From the cell containing the given text, extract its center point as (X, Y) coordinate. 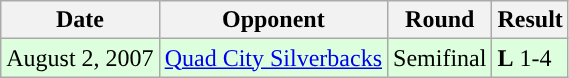
L 1-4 (530, 58)
Result (530, 20)
Quad City Silverbacks (273, 58)
Date (80, 20)
August 2, 2007 (80, 58)
Opponent (273, 20)
Semifinal (440, 58)
Round (440, 20)
